Return the [x, y] coordinate for the center point of the cell that contains the specified text.  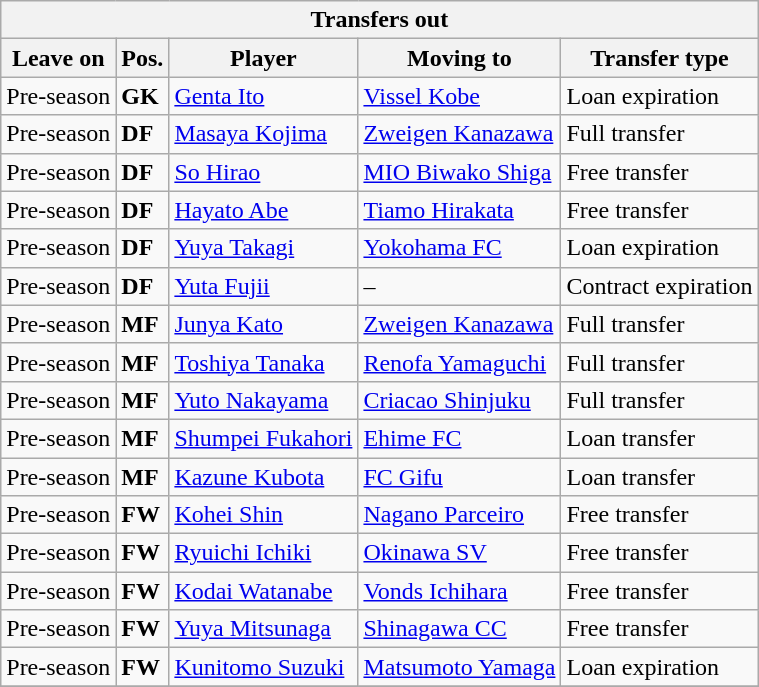
MIO Biwako Shiga [460, 172]
Moving to [460, 58]
GK [142, 96]
Criacao Shinjuku [460, 400]
Yuya Takagi [264, 248]
Junya Kato [264, 324]
Tiamo Hirakata [460, 210]
Ehime FC [460, 438]
Kodai Watanabe [264, 591]
– [460, 286]
Pos. [142, 58]
Yuta Fujii [264, 286]
Genta Ito [264, 96]
Hayato Abe [264, 210]
So Hirao [264, 172]
Vissel Kobe [460, 96]
Transfer type [660, 58]
Vonds Ichihara [460, 591]
Kazune Kubota [264, 477]
Contract expiration [660, 286]
Kohei Shin [264, 515]
Player [264, 58]
Kunitomo Suzuki [264, 667]
Nagano Parceiro [460, 515]
Transfers out [380, 20]
Yokohama FC [460, 248]
Toshiya Tanaka [264, 362]
Shumpei Fukahori [264, 438]
Ryuichi Ichiki [264, 553]
Matsumoto Yamaga [460, 667]
FC Gifu [460, 477]
Leave on [58, 58]
Masaya Kojima [264, 134]
Okinawa SV [460, 553]
Renofa Yamaguchi [460, 362]
Yuya Mitsunaga [264, 629]
Yuto Nakayama [264, 400]
Shinagawa CC [460, 629]
